Pinpoint the cell where the given text exists, returning its (X, Y) midpoint coordinate. 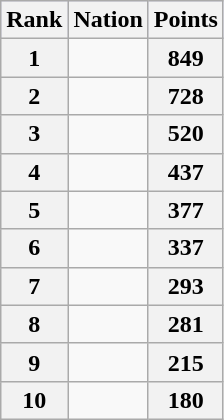
10 (34, 400)
4 (34, 172)
1 (34, 58)
6 (34, 248)
9 (34, 362)
Nation (108, 20)
Points (186, 20)
180 (186, 400)
520 (186, 134)
281 (186, 324)
293 (186, 286)
3 (34, 134)
Rank (34, 20)
728 (186, 96)
7 (34, 286)
2 (34, 96)
337 (186, 248)
377 (186, 210)
5 (34, 210)
215 (186, 362)
849 (186, 58)
437 (186, 172)
8 (34, 324)
